Search for the cell housing the specified text and yield its (X, Y) center coordinate. 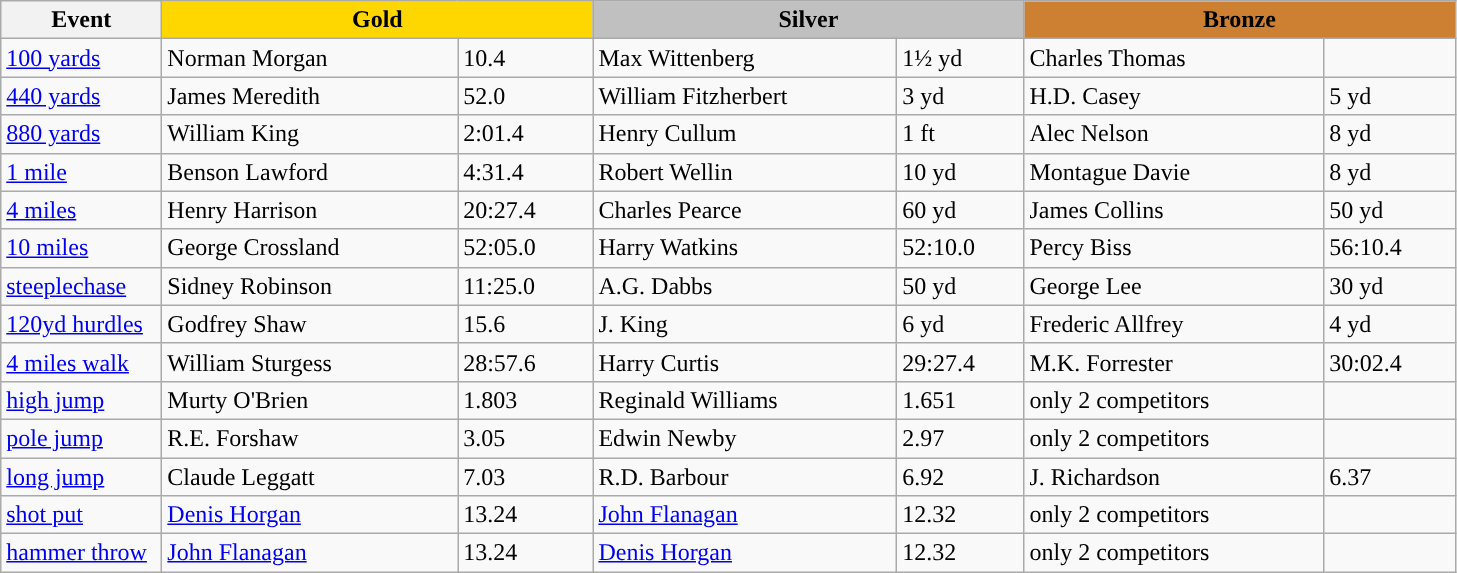
6 yd (960, 324)
4:31.4 (526, 172)
H.D. Casey (1174, 96)
Murty O'Brien (310, 400)
steeplechase (82, 286)
J. King (745, 324)
Sidney Robinson (310, 286)
James Meredith (310, 96)
Robert Wellin (745, 172)
29:27.4 (960, 362)
10.4 (526, 58)
1 ft (960, 134)
3 yd (960, 96)
R.D. Barbour (745, 477)
J. Richardson (1174, 477)
Harry Curtis (745, 362)
3.05 (526, 438)
1.651 (960, 400)
William Fitzherbert (745, 96)
100 yards (82, 58)
Edwin Newby (745, 438)
11:25.0 (526, 286)
George Crossland (310, 248)
Charles Thomas (1174, 58)
William King (310, 134)
4 miles (82, 210)
Bronze (1240, 20)
880 yards (82, 134)
30:02.4 (1390, 362)
120yd hurdles (82, 324)
Norman Morgan (310, 58)
28:57.6 (526, 362)
Charles Pearce (745, 210)
15.6 (526, 324)
Gold (378, 20)
Harry Watkins (745, 248)
Montague Davie (1174, 172)
4 miles walk (82, 362)
A.G. Dabbs (745, 286)
Alec Nelson (1174, 134)
pole jump (82, 438)
Max Wittenberg (745, 58)
shot put (82, 515)
1½ yd (960, 58)
Henry Cullum (745, 134)
440 yards (82, 96)
20:27.4 (526, 210)
60 yd (960, 210)
1.803 (526, 400)
52:10.0 (960, 248)
Event (82, 20)
Henry Harrison (310, 210)
George Lee (1174, 286)
William Sturgess (310, 362)
10 miles (82, 248)
Silver (808, 20)
6.92 (960, 477)
6.37 (1390, 477)
high jump (82, 400)
10 yd (960, 172)
M.K. Forrester (1174, 362)
hammer throw (82, 553)
52.0 (526, 96)
5 yd (1390, 96)
Frederic Allfrey (1174, 324)
52:05.0 (526, 248)
7.03 (526, 477)
Benson Lawford (310, 172)
4 yd (1390, 324)
James Collins (1174, 210)
Claude Leggatt (310, 477)
Percy Biss (1174, 248)
Godfrey Shaw (310, 324)
2:01.4 (526, 134)
30 yd (1390, 286)
1 mile (82, 172)
Reginald Williams (745, 400)
2.97 (960, 438)
R.E. Forshaw (310, 438)
56:10.4 (1390, 248)
long jump (82, 477)
